For the text-containing cell, return its midpoint in [X, Y] coordinate format. 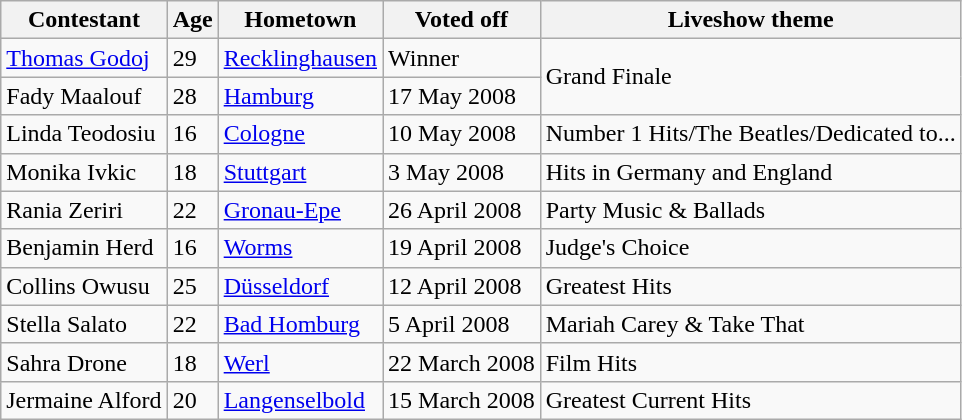
Stuttgart [300, 172]
Monika Ivkic [84, 172]
Mariah Carey & Take That [750, 324]
Age [192, 20]
Hamburg [300, 96]
12 April 2008 [462, 286]
Benjamin Herd [84, 248]
Liveshow theme [750, 20]
5 April 2008 [462, 324]
Recklinghausen [300, 58]
Jermaine Alford [84, 400]
Sahra Drone [84, 362]
Cologne [300, 134]
Contestant [84, 20]
Bad Homburg [300, 324]
Winner [462, 58]
Düsseldorf [300, 286]
Worms [300, 248]
Langenselbold [300, 400]
29 [192, 58]
Stella Salato [84, 324]
Collins Owusu [84, 286]
26 April 2008 [462, 210]
25 [192, 286]
Rania Zeriri [84, 210]
Party Music & Ballads [750, 210]
28 [192, 96]
3 May 2008 [462, 172]
Greatest Current Hits [750, 400]
Number 1 Hits/The Beatles/Dedicated to... [750, 134]
20 [192, 400]
Judge's Choice [750, 248]
Greatest Hits [750, 286]
Fady Maalouf [84, 96]
Voted off [462, 20]
Film Hits [750, 362]
Gronau-Epe [300, 210]
15 March 2008 [462, 400]
19 April 2008 [462, 248]
17 May 2008 [462, 96]
Grand Finale [750, 77]
22 March 2008 [462, 362]
Thomas Godoj [84, 58]
Werl [300, 362]
Hometown [300, 20]
10 May 2008 [462, 134]
Linda Teodosiu [84, 134]
Hits in Germany and England [750, 172]
